Pinpoint the cell where the given text exists, returning its (x, y) midpoint coordinate. 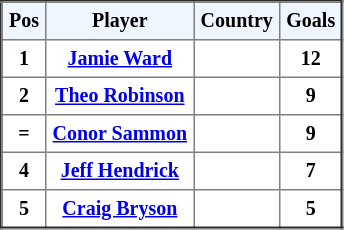
Craig Bryson (120, 209)
Player (120, 21)
Conor Sammon (120, 134)
Theo Robinson (120, 96)
Pos (24, 21)
= (24, 134)
Goals (312, 21)
Country (237, 21)
Jamie Ward (120, 59)
4 (24, 171)
1 (24, 59)
Jeff Hendrick (120, 171)
12 (312, 59)
2 (24, 96)
7 (312, 171)
